Determine the [x, y] coordinate at the center of the cell enclosing the given text.  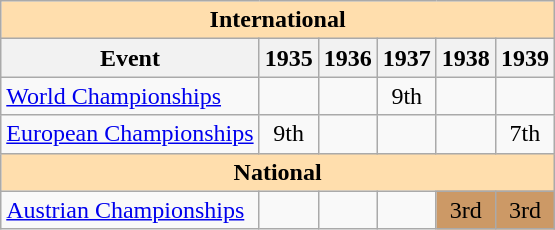
1937 [406, 58]
7th [524, 134]
World Championships [130, 96]
1935 [288, 58]
Austrian Championships [130, 210]
National [278, 172]
1938 [466, 58]
1936 [348, 58]
Event [130, 58]
International [278, 20]
1939 [524, 58]
European Championships [130, 134]
